Pinpoint the cell where the given text exists, returning its (X, Y) midpoint coordinate. 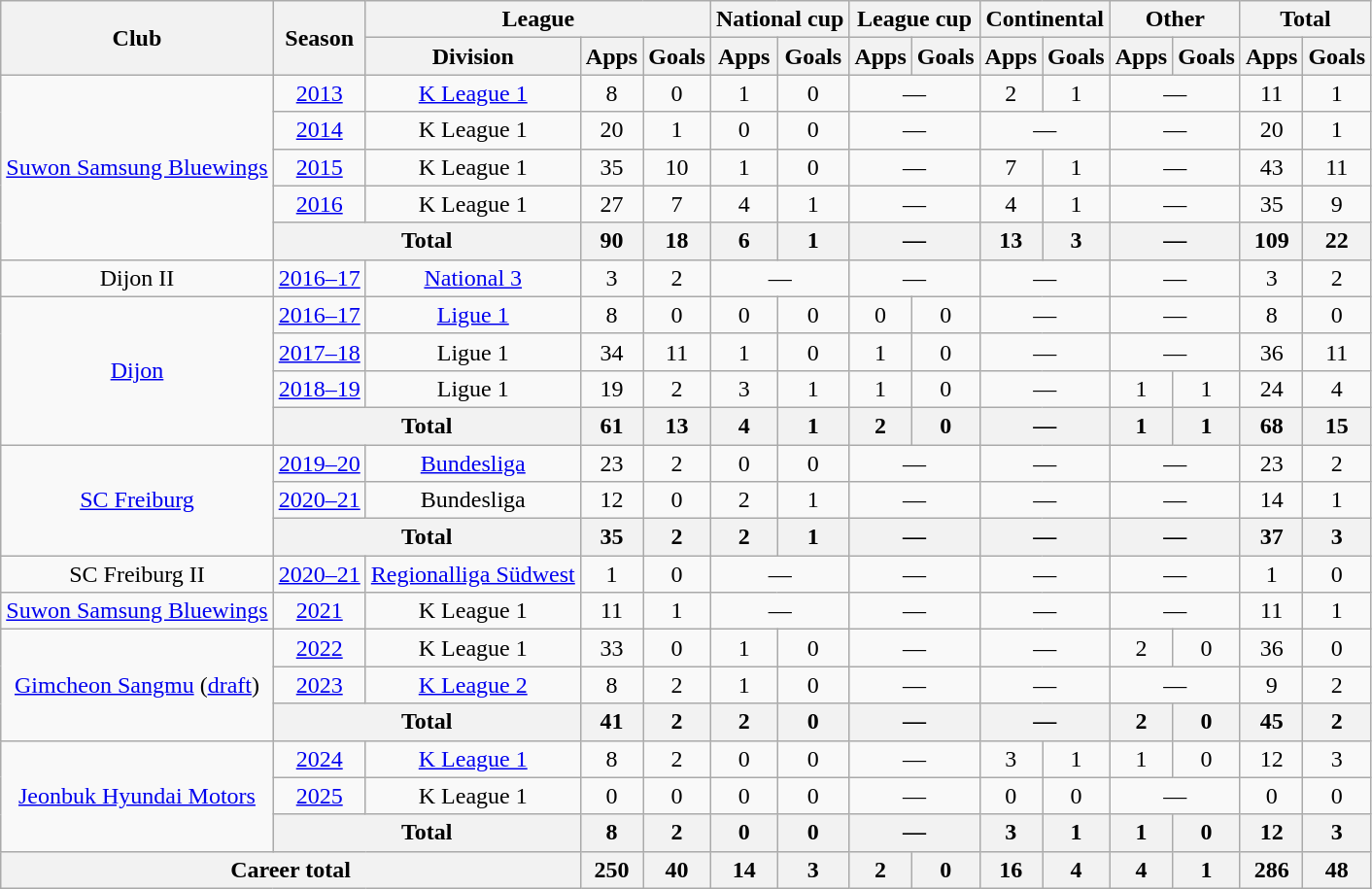
10 (677, 167)
Gimcheon Sangmu (draft) (137, 685)
2016 (319, 204)
6 (743, 241)
Season (319, 38)
Career total (292, 870)
22 (1337, 241)
286 (1271, 870)
League cup (914, 19)
2025 (319, 796)
2021 (319, 611)
37 (1271, 537)
250 (611, 870)
Dijon II (137, 278)
Club (137, 38)
27 (611, 204)
68 (1271, 426)
K League 2 (472, 685)
90 (611, 241)
2018–19 (319, 389)
24 (1271, 389)
Other (1175, 19)
2022 (319, 648)
109 (1271, 241)
2015 (319, 167)
Division (472, 56)
15 (1337, 426)
2024 (319, 759)
2014 (319, 130)
19 (611, 389)
16 (1011, 870)
Regionalliga Südwest (472, 574)
45 (1271, 722)
SC Freiburg (137, 500)
18 (677, 241)
33 (611, 648)
National cup (779, 19)
43 (1271, 167)
Jeonbuk Hyundai Motors (137, 796)
Dijon (137, 370)
2013 (319, 93)
2023 (319, 685)
61 (611, 426)
SC Freiburg II (137, 574)
National 3 (472, 278)
Continental (1045, 19)
41 (611, 722)
48 (1337, 870)
34 (611, 352)
40 (677, 870)
2019–20 (319, 463)
2017–18 (319, 352)
League (538, 19)
